Extract the (x, y) coordinate from the center of the cell holding the provided text.  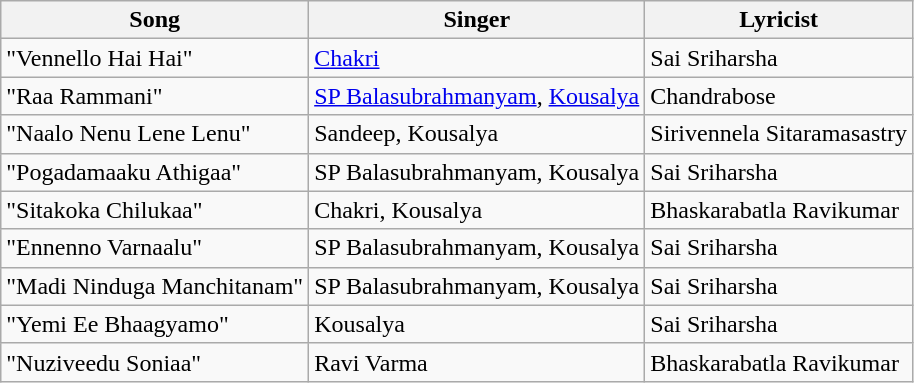
Chakri (477, 58)
Lyricist (779, 20)
"Naalo Nenu Lene Lenu" (155, 134)
Chakri, Kousalya (477, 210)
"Yemi Ee Bhaagyamo" (155, 324)
"Ennenno Varnaalu" (155, 248)
Kousalya (477, 324)
Song (155, 20)
"Raa Rammani" (155, 96)
Singer (477, 20)
"Vennello Hai Hai" (155, 58)
Sandeep, Kousalya (477, 134)
"Pogadamaaku Athigaa" (155, 172)
"Madi Ninduga Manchitanam" (155, 286)
"Sitakoka Chilukaa" (155, 210)
"Nuziveedu Soniaa" (155, 362)
Sirivennela Sitaramasastry (779, 134)
Ravi Varma (477, 362)
Chandrabose (779, 96)
